Provide the [x, y] coordinate of the cell's center where the given text is located.  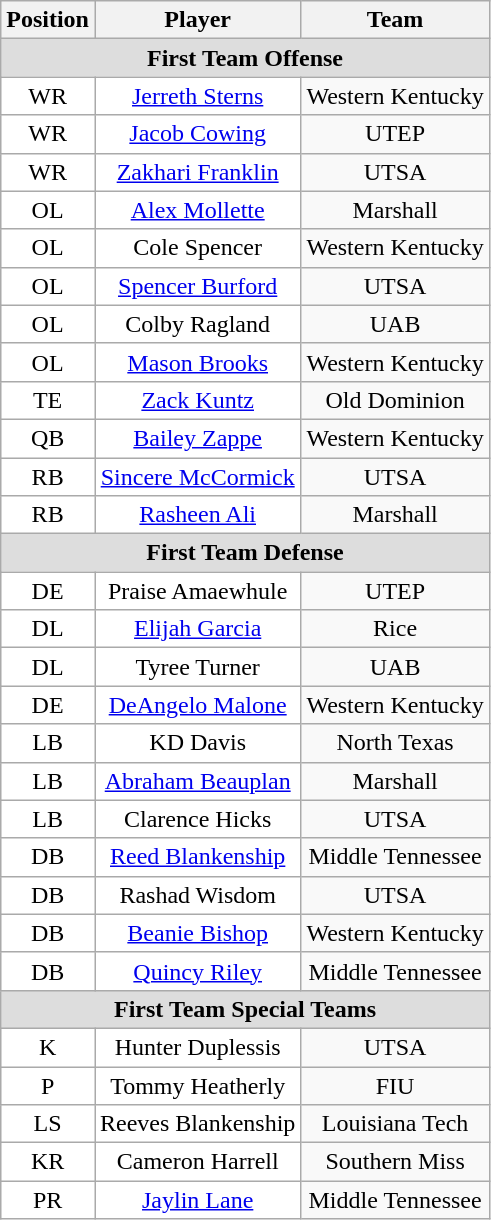
Louisiana Tech [395, 1124]
Rashad Wisdom [197, 895]
Tommy Heatherly [197, 1085]
Reeves Blankenship [197, 1124]
Jacob Cowing [197, 134]
First Team Offense [246, 58]
QB [48, 438]
Bailey Zappe [197, 438]
Abraham Beauplan [197, 781]
PR [48, 1200]
Zack Kuntz [197, 400]
Beanie Bishop [197, 933]
Zakhari Franklin [197, 172]
P [48, 1085]
Elijah Garcia [197, 629]
Jaylin Lane [197, 1200]
KD Davis [197, 743]
LS [48, 1124]
K [48, 1047]
Jerreth Sterns [197, 96]
DeAngelo Malone [197, 705]
Reed Blankenship [197, 857]
Mason Brooks [197, 362]
Spencer Burford [197, 286]
TE [48, 400]
Rice [395, 629]
Colby Ragland [197, 324]
North Texas [395, 743]
Clarence Hicks [197, 819]
Rasheen Ali [197, 515]
Tyree Turner [197, 667]
Alex Mollette [197, 210]
Praise Amaewhule [197, 591]
Hunter Duplessis [197, 1047]
Cameron Harrell [197, 1162]
Player [197, 20]
First Team Special Teams [246, 1009]
Old Dominion [395, 400]
FIU [395, 1085]
Sincere McCormick [197, 477]
Southern Miss [395, 1162]
Team [395, 20]
Cole Spencer [197, 248]
First Team Defense [246, 553]
Quincy Riley [197, 971]
KR [48, 1162]
Position [48, 20]
